Detect which cell encompasses the target text, then output its [x, y] center coordinate. 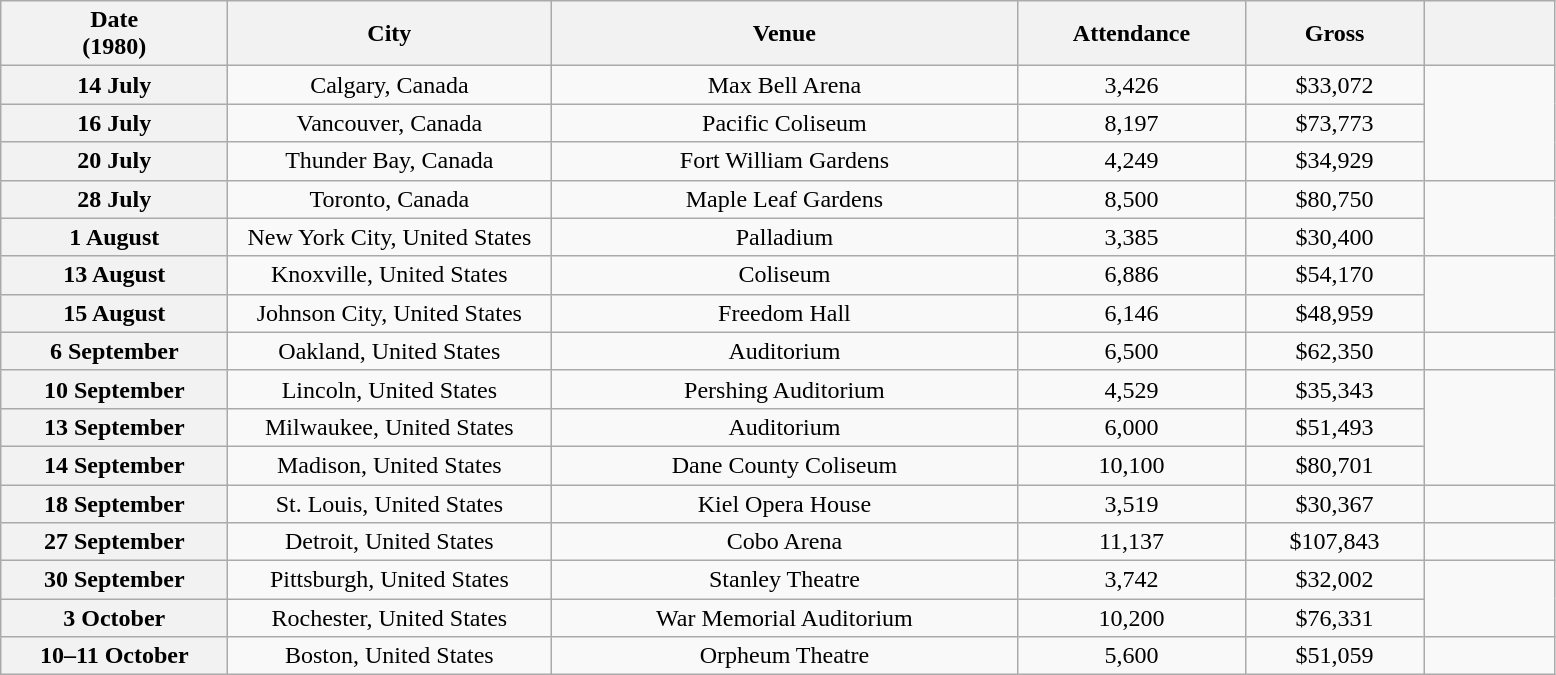
$76,331 [1334, 618]
$51,493 [1334, 427]
Boston, United States [390, 656]
Rochester, United States [390, 618]
$107,843 [1334, 542]
$35,343 [1334, 389]
Venue [784, 34]
8,500 [1132, 199]
10–11 October [114, 656]
$73,773 [1334, 123]
14 July [114, 85]
Kiel Opera House [784, 503]
Toronto, Canada [390, 199]
Knoxville, United States [390, 275]
New York City, United States [390, 237]
3,519 [1132, 503]
10 September [114, 389]
6,500 [1132, 351]
Milwaukee, United States [390, 427]
Cobo Arena [784, 542]
6 September [114, 351]
16 July [114, 123]
Vancouver, Canada [390, 123]
Oakland, United States [390, 351]
Coliseum [784, 275]
$48,959 [1334, 313]
Madison, United States [390, 465]
Pittsburgh, United States [390, 580]
Orpheum Theatre [784, 656]
1 August [114, 237]
Max Bell Arena [784, 85]
20 July [114, 161]
3 October [114, 618]
3,426 [1132, 85]
Stanley Theatre [784, 580]
6,886 [1132, 275]
Pershing Auditorium [784, 389]
$32,002 [1334, 580]
13 August [114, 275]
Attendance [1132, 34]
Johnson City, United States [390, 313]
4,249 [1132, 161]
Fort William Gardens [784, 161]
$54,170 [1334, 275]
Palladium [784, 237]
3,742 [1132, 580]
$80,701 [1334, 465]
$34,929 [1334, 161]
$80,750 [1334, 199]
Pacific Coliseum [784, 123]
8,197 [1132, 123]
$30,400 [1334, 237]
$30,367 [1334, 503]
$33,072 [1334, 85]
War Memorial Auditorium [784, 618]
Dane County Coliseum [784, 465]
St. Louis, United States [390, 503]
5,600 [1132, 656]
11,137 [1132, 542]
30 September [114, 580]
6,000 [1132, 427]
4,529 [1132, 389]
Thunder Bay, Canada [390, 161]
$51,059 [1334, 656]
28 July [114, 199]
$62,350 [1334, 351]
10,100 [1132, 465]
Lincoln, United States [390, 389]
Freedom Hall [784, 313]
Calgary, Canada [390, 85]
18 September [114, 503]
6,146 [1132, 313]
3,385 [1132, 237]
City [390, 34]
15 August [114, 313]
14 September [114, 465]
13 September [114, 427]
Maple Leaf Gardens [784, 199]
27 September [114, 542]
Date(1980) [114, 34]
Detroit, United States [390, 542]
Gross [1334, 34]
10,200 [1132, 618]
